Return (X, Y) of the center of cell containing provided text 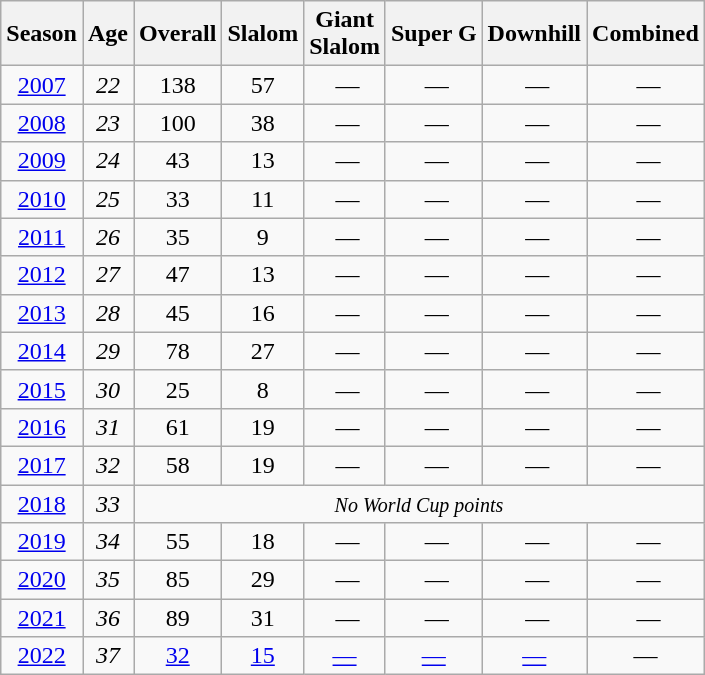
36 (108, 618)
45 (178, 313)
2022 (42, 656)
18 (263, 542)
Age (108, 34)
89 (178, 618)
37 (108, 656)
2014 (42, 351)
Combined (646, 34)
43 (178, 161)
2020 (42, 580)
2013 (42, 313)
9 (263, 237)
100 (178, 123)
Overall (178, 34)
15 (263, 656)
2008 (42, 123)
57 (263, 85)
8 (263, 389)
23 (108, 123)
34 (108, 542)
26 (108, 237)
11 (263, 199)
Downhill (534, 34)
28 (108, 313)
61 (178, 427)
2021 (42, 618)
2019 (42, 542)
85 (178, 580)
Season (42, 34)
30 (108, 389)
2018 (42, 503)
78 (178, 351)
47 (178, 275)
55 (178, 542)
38 (263, 123)
2009 (42, 161)
Super G (434, 34)
2011 (42, 237)
No World Cup points (420, 503)
138 (178, 85)
2016 (42, 427)
24 (108, 161)
2015 (42, 389)
Slalom (263, 34)
16 (263, 313)
GiantSlalom (345, 34)
2012 (42, 275)
22 (108, 85)
58 (178, 465)
2007 (42, 85)
2010 (42, 199)
2017 (42, 465)
